From the cell containing the given text, extract its center point as [X, Y] coordinate. 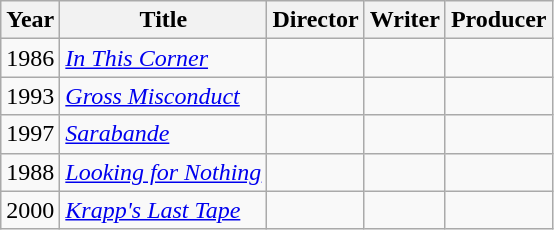
In This Corner [164, 58]
1997 [30, 134]
Producer [498, 20]
1988 [30, 172]
Director [316, 20]
Gross Misconduct [164, 96]
Year [30, 20]
Title [164, 20]
Writer [404, 20]
Krapp's Last Tape [164, 210]
1993 [30, 96]
1986 [30, 58]
Looking for Nothing [164, 172]
Sarabande [164, 134]
2000 [30, 210]
